Provide the [X, Y] coordinate of the cell's center where the given text is located.  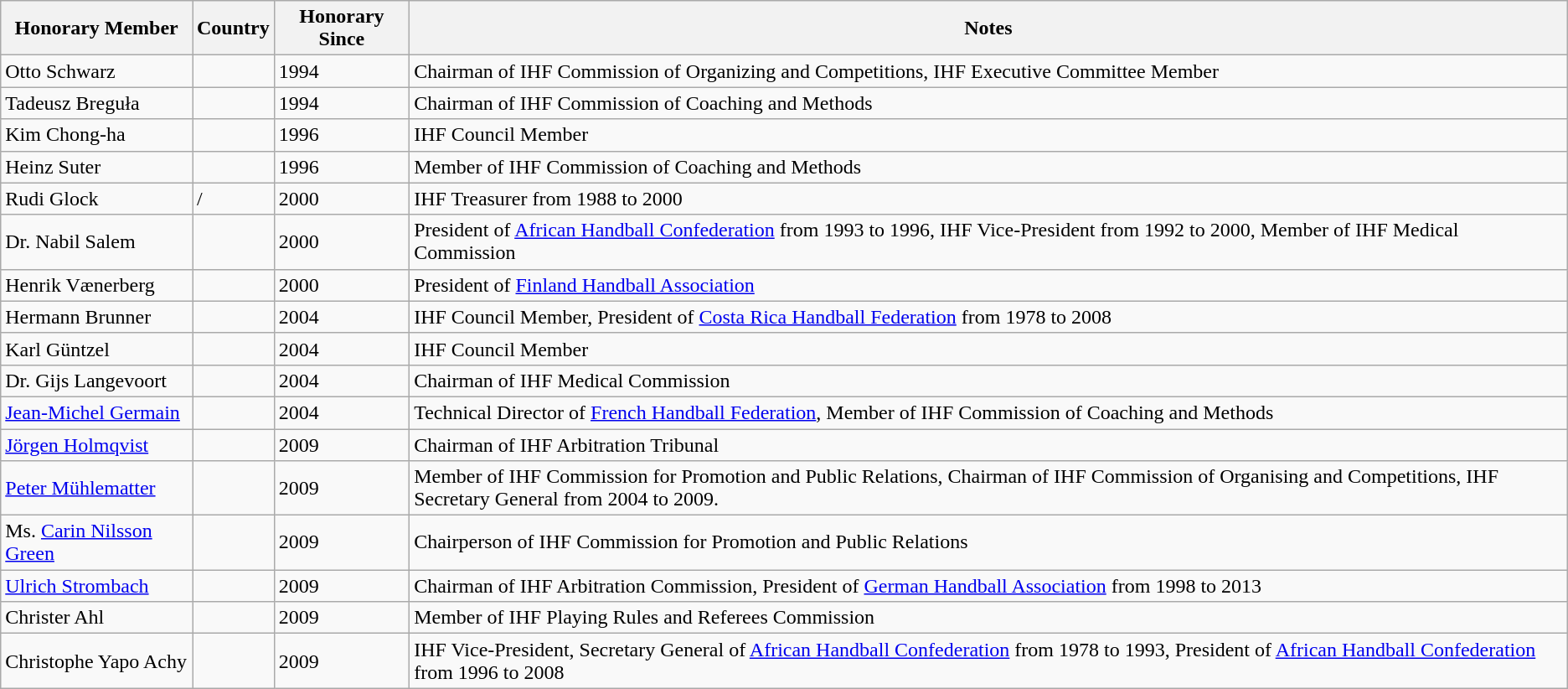
Dr. Gijs Langevoort [97, 381]
Chairman of IHF Commission of Coaching and Methods [988, 103]
Notes [988, 28]
Jörgen Holmqvist [97, 445]
Member of IHF Playing Rules and Referees Commission [988, 618]
Technical Director of French Handball Federation, Member of IHF Commission of Coaching and Methods [988, 412]
Kim Chong-ha [97, 135]
Dr. Nabil Salem [97, 241]
Member of IHF Commission of Coaching and Methods [988, 167]
President of African Handball Confederation from 1993 to 1996, IHF Vice-President from 1992 to 2000, Member of IHF Medical Commission [988, 241]
Christer Ahl [97, 618]
Chairman of IHF Commission of Organizing and Competitions, IHF Executive Committee Member [988, 71]
Karl Güntzel [97, 349]
Rudi Glock [97, 199]
Honorary Member [97, 28]
Chairman of IHF Arbitration Tribunal [988, 445]
Hermann Brunner [97, 317]
Country [234, 28]
Ulrich Strombach [97, 586]
Heinz Suter [97, 167]
Otto Schwarz [97, 71]
Jean-Michel Germain [97, 412]
IHF Treasurer from 1988 to 2000 [988, 199]
Peter Mühlematter [97, 488]
Chairman of IHF Arbitration Commission, President of German Handball Association from 1998 to 2013 [988, 586]
/ [234, 199]
President of Finland Handball Association [988, 285]
Chairman of IHF Medical Commission [988, 381]
IHF Council Member, President of Costa Rica Handball Federation from 1978 to 2008 [988, 317]
Tadeusz Breguła [97, 103]
Ms. Carin Nilsson Green [97, 543]
Christophe Yapo Achy [97, 661]
Henrik Vænerberg [97, 285]
Honorary Since [342, 28]
Chairperson of IHF Commission for Promotion and Public Relations [988, 543]
